Output the (x, y) coordinate of the center of the cell containing the given text.  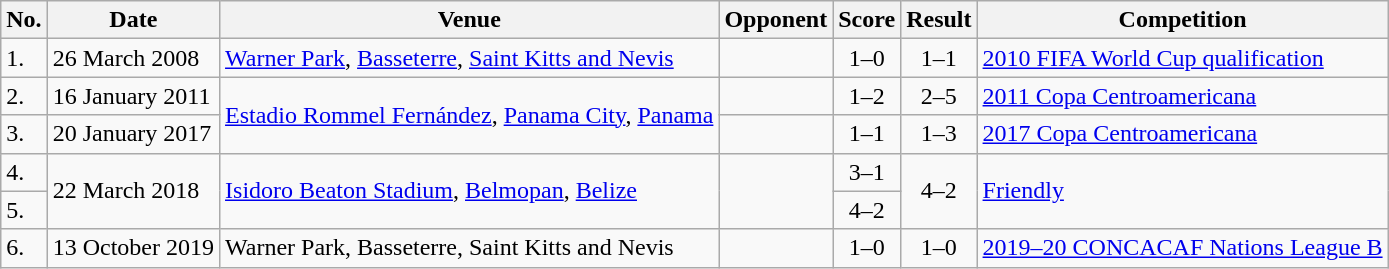
2017 Copa Centroamericana (1182, 134)
Venue (470, 20)
5. (24, 210)
2019–20 CONCACAF Nations League B (1182, 248)
Isidoro Beaton Stadium, Belmopan, Belize (470, 191)
3–1 (867, 172)
4. (24, 172)
13 October 2019 (133, 248)
2010 FIFA World Cup qualification (1182, 58)
Competition (1182, 20)
Result (939, 20)
1. (24, 58)
16 January 2011 (133, 96)
6. (24, 248)
Date (133, 20)
26 March 2008 (133, 58)
22 March 2018 (133, 191)
Estadio Rommel Fernández, Panama City, Panama (470, 115)
2–5 (939, 96)
Opponent (776, 20)
20 January 2017 (133, 134)
No. (24, 20)
1–3 (939, 134)
Friendly (1182, 191)
1–2 (867, 96)
2. (24, 96)
3. (24, 134)
Score (867, 20)
2011 Copa Centroamericana (1182, 96)
